Return [X, Y] of the center of cell containing provided text 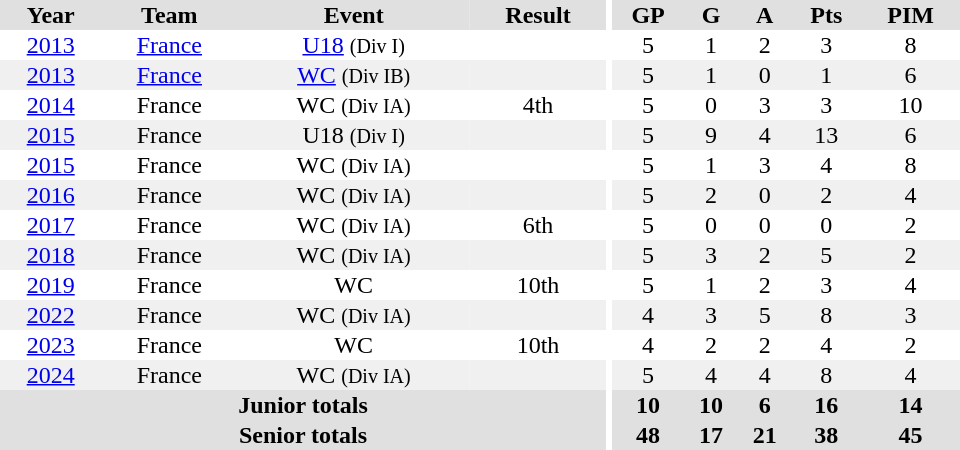
2018 [50, 255]
Pts [827, 15]
9 [711, 135]
2016 [50, 195]
PIM [910, 15]
Year [50, 15]
2024 [50, 375]
GP [648, 15]
Junior totals [303, 405]
16 [827, 405]
Team [169, 15]
14 [910, 405]
WC (Div IB) [354, 75]
Event [354, 15]
A [765, 15]
17 [711, 435]
6th [538, 225]
2023 [50, 345]
4th [538, 105]
2019 [50, 285]
45 [910, 435]
13 [827, 135]
Senior totals [303, 435]
G [711, 15]
2017 [50, 225]
2022 [50, 315]
21 [765, 435]
2014 [50, 105]
38 [827, 435]
Result [538, 15]
48 [648, 435]
